Return [x, y] of the center of cell containing provided text 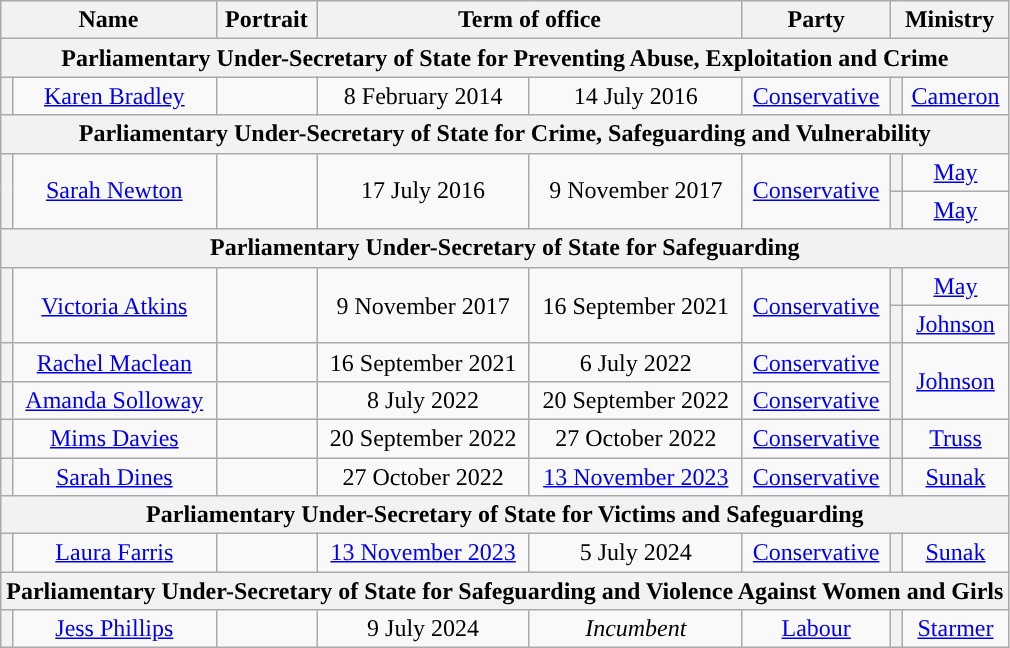
Starmer [956, 629]
Party [816, 20]
Term of office [530, 20]
Victoria Atkins [114, 305]
Parliamentary Under-Secretary of State for Preventing Abuse, Exploitation and Crime [505, 58]
9 July 2024 [424, 629]
Parliamentary Under-Secretary of State for Safeguarding [505, 248]
Ministry [950, 20]
Laura Farris [114, 553]
Name [108, 20]
6 July 2022 [636, 362]
Parliamentary Under-Secretary of State for Safeguarding and Violence Against Women and Girls [505, 591]
Sarah Newton [114, 191]
Truss [956, 438]
Jess Phillips [114, 629]
Mims Davies [114, 438]
5 July 2024 [636, 553]
Parliamentary Under-Secretary of State for Victims and Safeguarding [505, 515]
Labour [816, 629]
Karen Bradley [114, 96]
14 July 2016 [636, 96]
Cameron [956, 96]
Amanda Solloway [114, 400]
Parliamentary Under-Secretary of State for Crime, Safeguarding and Vulnerability [505, 134]
8 July 2022 [424, 400]
Incumbent [636, 629]
Sarah Dines [114, 477]
8 February 2014 [424, 96]
Rachel Maclean [114, 362]
Portrait [266, 20]
17 July 2016 [424, 191]
